Find where the given text appears and provide that cell's center as [X, Y] coordinate. 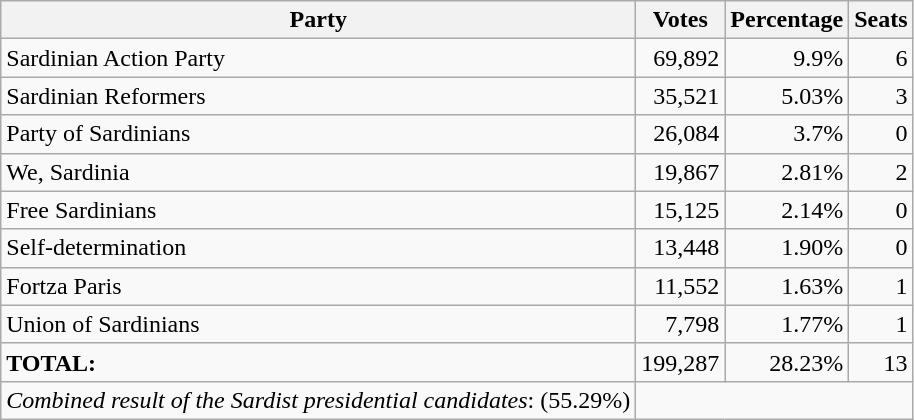
Seats [881, 20]
199,287 [680, 362]
Free Sardinians [318, 210]
Combined result of the Sardist presidential candidates: (55.29%) [318, 400]
28.23% [787, 362]
1.90% [787, 248]
69,892 [680, 58]
6 [881, 58]
Party of Sardinians [318, 134]
19,867 [680, 172]
Union of Sardinians [318, 324]
11,552 [680, 286]
26,084 [680, 134]
Percentage [787, 20]
7,798 [680, 324]
Party [318, 20]
3.7% [787, 134]
2.81% [787, 172]
2 [881, 172]
1.63% [787, 286]
9.9% [787, 58]
TOTAL: [318, 362]
5.03% [787, 96]
1.77% [787, 324]
We, Sardinia [318, 172]
3 [881, 96]
35,521 [680, 96]
Fortza Paris [318, 286]
15,125 [680, 210]
Votes [680, 20]
Sardinian Action Party [318, 58]
13,448 [680, 248]
13 [881, 362]
Sardinian Reformers [318, 96]
Self-determination [318, 248]
2.14% [787, 210]
